Detect which cell encompasses the target text, then output its (X, Y) center coordinate. 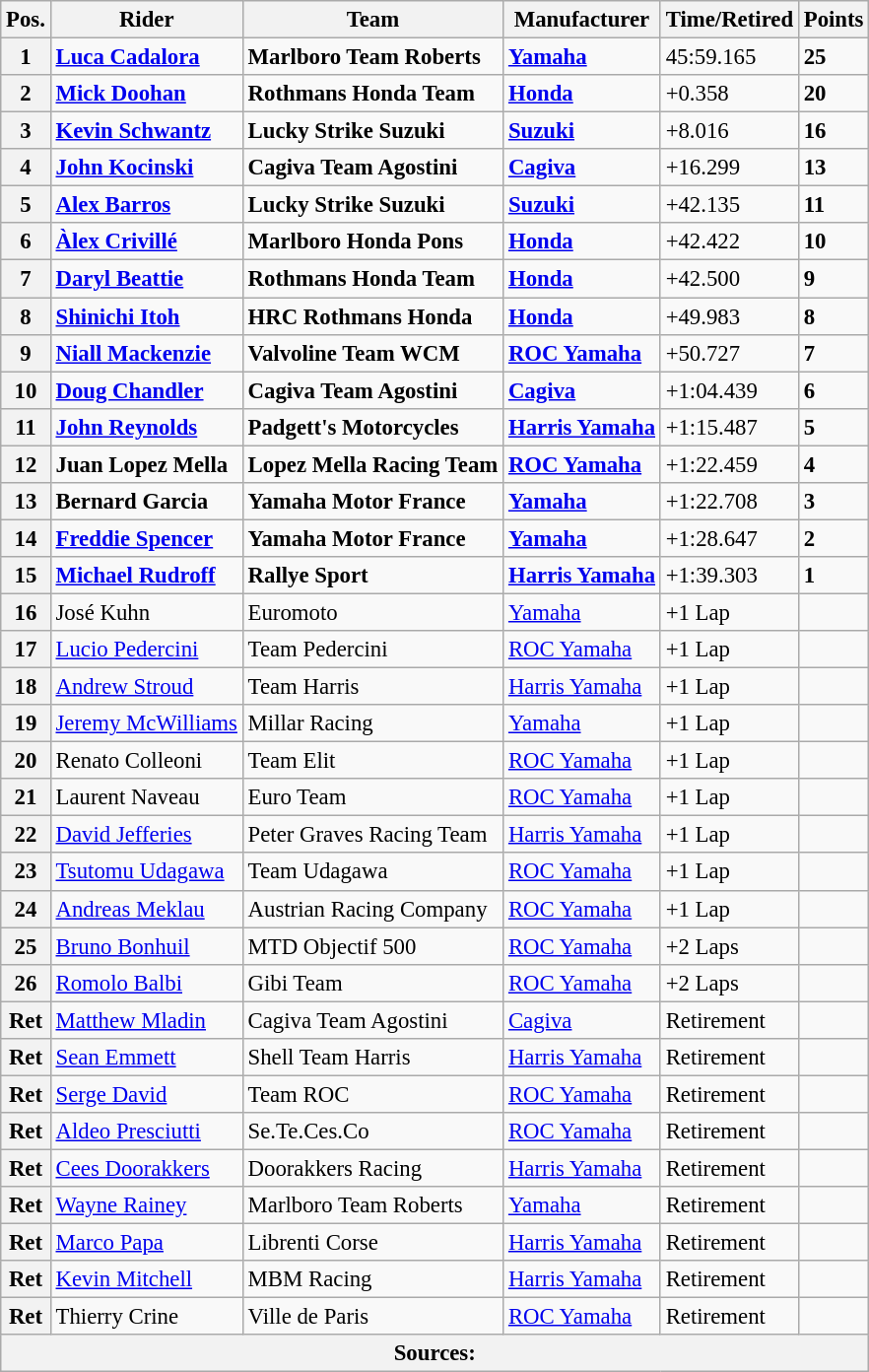
David Jefferies (146, 835)
Points (834, 20)
Millar Racing (372, 723)
+42.500 (729, 279)
23 (26, 872)
Shinichi Itoh (146, 316)
Lopez Mella Racing Team (372, 464)
Team Pedercini (372, 650)
Romolo Balbi (146, 983)
+42.422 (729, 241)
Team Elit (372, 761)
Marco Papa (146, 1243)
Shell Team Harris (372, 1058)
Serge David (146, 1094)
22 (26, 835)
Peter Graves Racing Team (372, 835)
Kevin Schwantz (146, 131)
Time/Retired (729, 20)
Rider (146, 20)
+49.983 (729, 316)
Valvoline Team WCM (372, 353)
+1:22.459 (729, 464)
Matthew Mladin (146, 1020)
Euro Team (372, 797)
Andreas Meklau (146, 909)
Doug Chandler (146, 390)
Ville de Paris (372, 1317)
Niall Mackenzie (146, 353)
MTD Objectif 500 (372, 946)
15 (26, 576)
+1:28.647 (729, 538)
Juan Lopez Mella (146, 464)
17 (26, 650)
Team Udagawa (372, 872)
Andrew Stroud (146, 687)
Thierry Crine (146, 1317)
24 (26, 909)
14 (26, 538)
+1:22.708 (729, 502)
Mick Doohan (146, 94)
12 (26, 464)
John Reynolds (146, 427)
Luca Cadalora (146, 57)
19 (26, 723)
Librenti Corse (372, 1243)
Aldeo Presciutti (146, 1132)
Marlboro Honda Pons (372, 241)
+0.358 (729, 94)
Pos. (26, 20)
+1:15.487 (729, 427)
Sean Emmett (146, 1058)
45:59.165 (729, 57)
HRC Rothmans Honda (372, 316)
Daryl Beattie (146, 279)
+8.016 (729, 131)
Team (372, 20)
Padgett's Motorcycles (372, 427)
Manufacturer (582, 20)
MBM Racing (372, 1279)
Austrian Racing Company (372, 909)
Bruno Bonhuil (146, 946)
Renato Colleoni (146, 761)
+50.727 (729, 353)
Tsutomu Udagawa (146, 872)
Freddie Spencer (146, 538)
Àlex Crivillé (146, 241)
21 (26, 797)
Jeremy McWilliams (146, 723)
Team Harris (372, 687)
Wayne Rainey (146, 1205)
Laurent Naveau (146, 797)
Alex Barros (146, 205)
Lucio Pedercini (146, 650)
José Kuhn (146, 612)
18 (26, 687)
Michael Rudroff (146, 576)
Kevin Mitchell (146, 1279)
+16.299 (729, 168)
John Kocinski (146, 168)
+1:39.303 (729, 576)
Bernard Garcia (146, 502)
+42.135 (729, 205)
Rallye Sport (372, 576)
Doorakkers Racing (372, 1168)
Sources: (435, 1353)
Cees Doorakkers (146, 1168)
Euromoto (372, 612)
+1:04.439 (729, 390)
26 (26, 983)
Se.Te.Ces.Co (372, 1132)
Gibi Team (372, 983)
Team ROC (372, 1094)
